Determine the [x, y] coordinate at the center of the cell enclosing the given text.  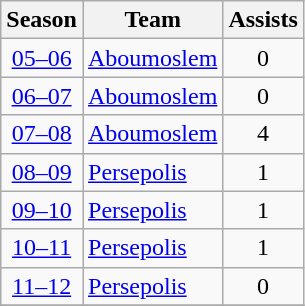
Team [152, 20]
07–08 [42, 134]
Assists [263, 20]
10–11 [42, 248]
09–10 [42, 210]
08–09 [42, 172]
11–12 [42, 286]
06–07 [42, 96]
05–06 [42, 58]
4 [263, 134]
Season [42, 20]
